Return [X, Y] of the center of cell containing provided text 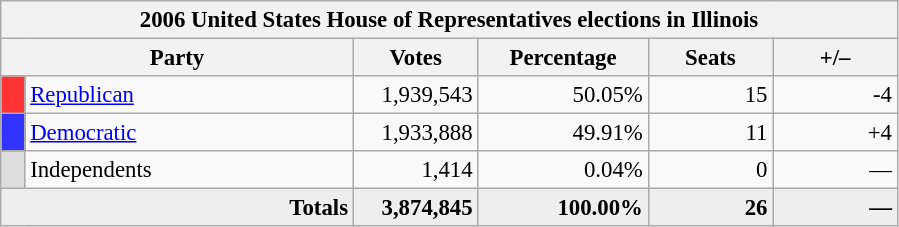
3,874,845 [416, 208]
100.00% [563, 208]
+4 [836, 133]
Votes [416, 58]
Totals [178, 208]
+/– [836, 58]
Republican [189, 95]
Democratic [189, 133]
1,933,888 [416, 133]
0.04% [563, 170]
50.05% [563, 95]
1,939,543 [416, 95]
-4 [836, 95]
Percentage [563, 58]
Party [178, 58]
49.91% [563, 133]
26 [710, 208]
Seats [710, 58]
2006 United States House of Representatives elections in Illinois [450, 20]
11 [710, 133]
Independents [189, 170]
15 [710, 95]
0 [710, 170]
1,414 [416, 170]
